Scan for the cell matching the given text and deliver its [X, Y] coordinate at center. 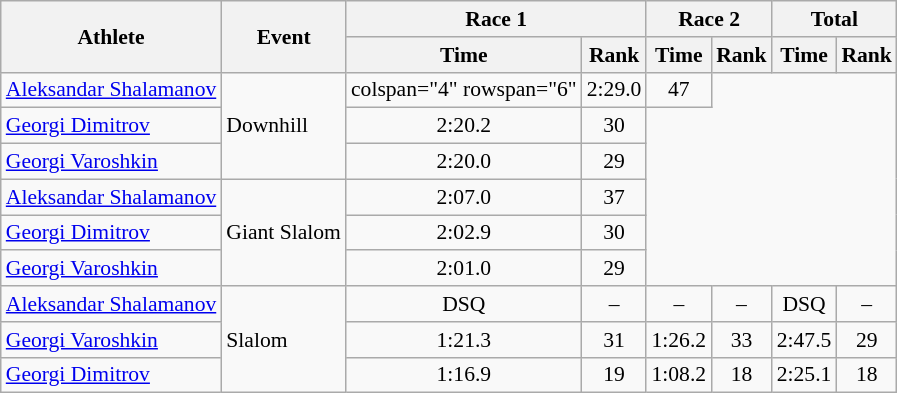
2:29.0 [614, 90]
Downhill [284, 126]
2:20.0 [464, 162]
Total [834, 19]
1:16.9 [464, 375]
colspan="4" rowspan="6" [464, 90]
47 [678, 90]
37 [614, 197]
19 [614, 375]
1:21.3 [464, 340]
31 [614, 340]
2:20.2 [464, 126]
Athlete [112, 36]
Event [284, 36]
Race 1 [496, 19]
2:02.9 [464, 233]
Race 2 [708, 19]
Slalom [284, 340]
1:26.2 [678, 340]
2:25.1 [804, 375]
2:01.0 [464, 269]
Giant Slalom [284, 232]
1:08.2 [678, 375]
2:47.5 [804, 340]
33 [742, 340]
2:07.0 [464, 197]
